Output the [x, y] coordinate of the center of the cell containing the given text.  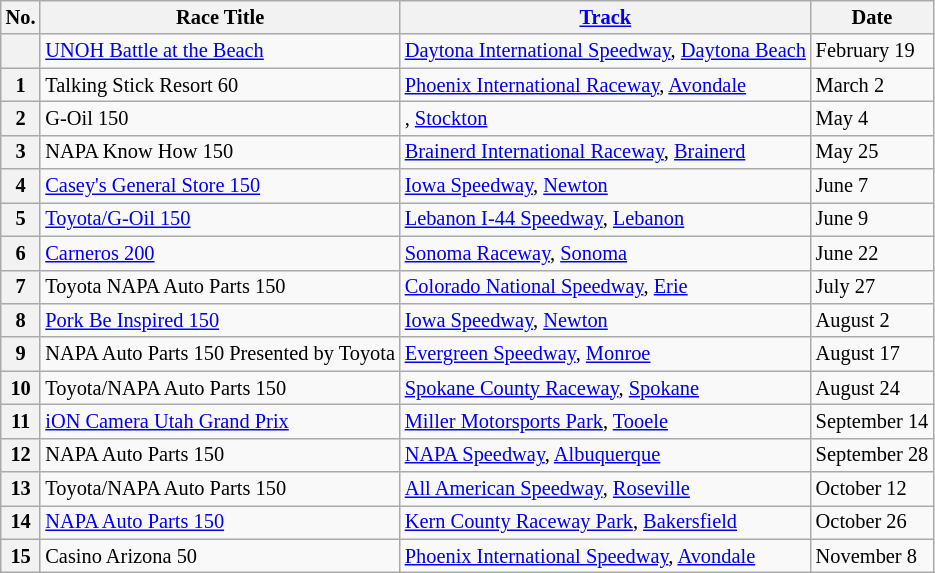
Colorado National Speedway, Erie [606, 287]
iON Camera Utah Grand Prix [220, 421]
Toyota/G-Oil 150 [220, 219]
June 9 [872, 219]
September 28 [872, 455]
October 12 [872, 489]
UNOH Battle at the Beach [220, 51]
Carneros 200 [220, 253]
February 19 [872, 51]
11 [21, 421]
12 [21, 455]
, Stockton [606, 118]
Date [872, 17]
September 14 [872, 421]
9 [21, 354]
June 7 [872, 186]
August 2 [872, 320]
August 24 [872, 388]
3 [21, 152]
Casino Arizona 50 [220, 556]
G-Oil 150 [220, 118]
August 17 [872, 354]
Track [606, 17]
NAPA Speedway, Albuquerque [606, 455]
Phoenix International Raceway, Avondale [606, 85]
1 [21, 85]
Brainerd International Raceway, Brainerd [606, 152]
Evergreen Speedway, Monroe [606, 354]
Lebanon I-44 Speedway, Lebanon [606, 219]
14 [21, 522]
13 [21, 489]
6 [21, 253]
NAPA Auto Parts 150 Presented by Toyota [220, 354]
July 27 [872, 287]
Miller Motorsports Park, Tooele [606, 421]
7 [21, 287]
Casey's General Store 150 [220, 186]
Daytona International Speedway, Daytona Beach [606, 51]
No. [21, 17]
Talking Stick Resort 60 [220, 85]
May 4 [872, 118]
Pork Be Inspired 150 [220, 320]
Spokane County Raceway, Spokane [606, 388]
March 2 [872, 85]
November 8 [872, 556]
15 [21, 556]
NAPA Know How 150 [220, 152]
Sonoma Raceway, Sonoma [606, 253]
Toyota NAPA Auto Parts 150 [220, 287]
4 [21, 186]
Phoenix International Speedway, Avondale [606, 556]
8 [21, 320]
Kern County Raceway Park, Bakersfield [606, 522]
2 [21, 118]
5 [21, 219]
October 26 [872, 522]
May 25 [872, 152]
10 [21, 388]
June 22 [872, 253]
All American Speedway, Roseville [606, 489]
Race Title [220, 17]
